Provide the (X, Y) coordinate of the cell's center where the given text is located.  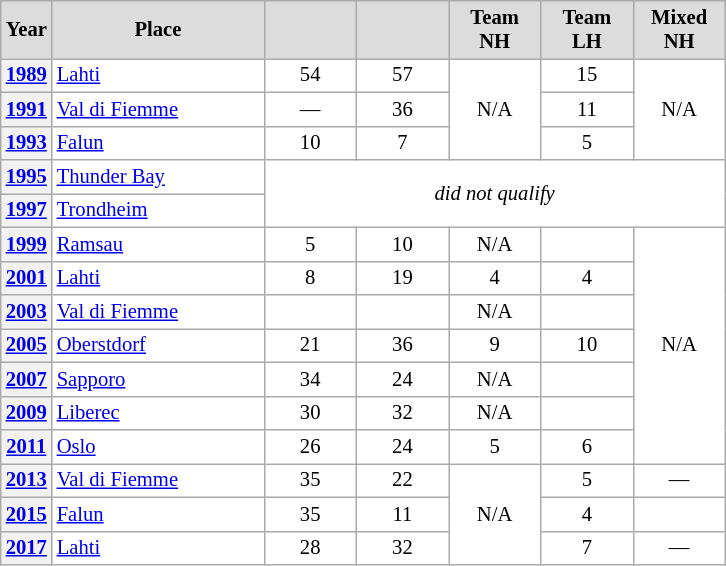
2003 (26, 311)
26 (310, 447)
2013 (26, 480)
Liberec (158, 413)
Oslo (158, 447)
1997 (26, 210)
Thunder Bay (158, 177)
54 (310, 75)
Oberstdorf (158, 345)
1999 (26, 244)
2007 (26, 379)
Team LH (587, 29)
22 (402, 480)
2017 (26, 548)
2009 (26, 413)
9 (494, 345)
Trondheim (158, 210)
28 (310, 548)
15 (587, 75)
Place (158, 29)
Year (26, 29)
8 (310, 278)
21 (310, 345)
did not qualify (494, 194)
2015 (26, 514)
Team NH (494, 29)
Sapporo (158, 379)
1989 (26, 75)
34 (310, 379)
30 (310, 413)
6 (587, 447)
2011 (26, 447)
57 (402, 75)
2001 (26, 278)
Ramsau (158, 244)
1991 (26, 109)
19 (402, 278)
Mixed NH (679, 29)
2005 (26, 345)
1993 (26, 143)
1995 (26, 177)
